Search for the cell housing the specified text and yield its [X, Y] center coordinate. 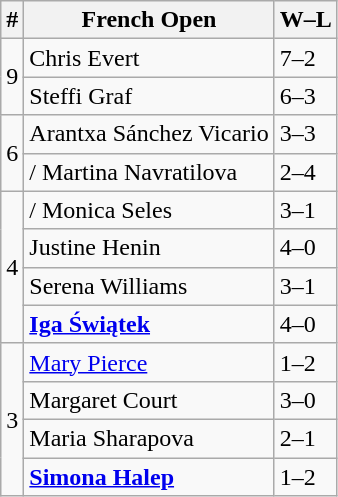
Iga Świątek [149, 324]
Steffi Graf [149, 96]
W–L [306, 20]
# [12, 20]
3–0 [306, 400]
3 [12, 419]
3–3 [306, 134]
Chris Evert [149, 58]
6 [12, 153]
Maria Sharapova [149, 438]
2–1 [306, 438]
Margaret Court [149, 400]
2–4 [306, 172]
6–3 [306, 96]
Simona Halep [149, 477]
Mary Pierce [149, 362]
French Open [149, 20]
4 [12, 267]
/ Monica Seles [149, 210]
9 [12, 77]
/ Martina Navratilova [149, 172]
Arantxa Sánchez Vicario [149, 134]
Justine Henin [149, 248]
7–2 [306, 58]
Serena Williams [149, 286]
